Search for the cell housing the specified text and yield its (X, Y) center coordinate. 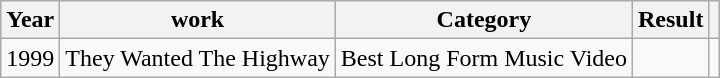
Category (484, 20)
Result (671, 20)
Year (30, 20)
work (198, 20)
Best Long Form Music Video (484, 58)
1999 (30, 58)
They Wanted The Highway (198, 58)
